Capture the cell that displays the provided text and extract its (x, y) central coordinate. 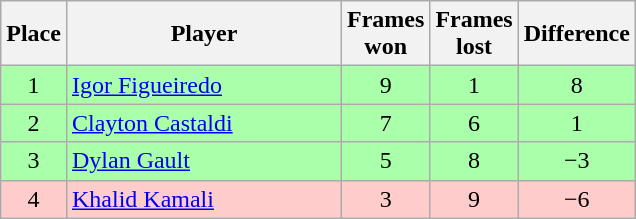
Player (204, 34)
6 (474, 123)
4 (34, 199)
7 (386, 123)
Clayton Castaldi (204, 123)
Igor Figueiredo (204, 85)
5 (386, 161)
Difference (576, 34)
−3 (576, 161)
Dylan Gault (204, 161)
Khalid Kamali (204, 199)
Frames lost (474, 34)
Place (34, 34)
2 (34, 123)
−6 (576, 199)
Frames won (386, 34)
